Find where the given text appears and provide that cell's center as [X, Y] coordinate. 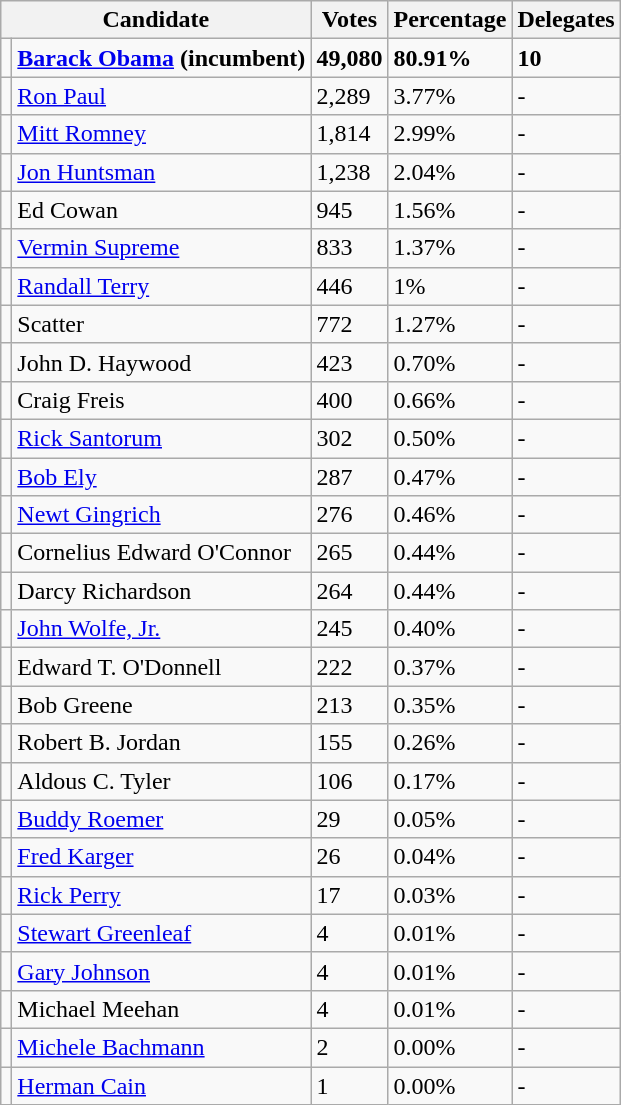
Aldous C. Tyler [162, 781]
Stewart Greenleaf [162, 933]
Bob Ely [162, 477]
264 [350, 591]
Bob Greene [162, 705]
265 [350, 553]
Delegates [566, 20]
Ed Cowan [162, 210]
0.46% [450, 515]
302 [350, 438]
0.26% [450, 743]
0.37% [450, 667]
0.04% [450, 857]
Craig Freis [162, 400]
Scatter [162, 324]
10 [566, 58]
106 [350, 781]
80.91% [450, 58]
3.77% [450, 96]
Robert B. Jordan [162, 743]
1% [450, 286]
0.40% [450, 629]
833 [350, 248]
Votes [350, 20]
446 [350, 286]
0.47% [450, 477]
29 [350, 819]
287 [350, 477]
400 [350, 400]
423 [350, 362]
Cornelius Edward O'Connor [162, 553]
1.27% [450, 324]
Fred Karger [162, 857]
222 [350, 667]
John D. Haywood [162, 362]
213 [350, 705]
Newt Gingrich [162, 515]
1 [350, 1085]
0.35% [450, 705]
Michael Meehan [162, 1009]
2.99% [450, 134]
0.50% [450, 438]
Darcy Richardson [162, 591]
276 [350, 515]
1,814 [350, 134]
Randall Terry [162, 286]
945 [350, 210]
26 [350, 857]
17 [350, 895]
Percentage [450, 20]
Candidate [156, 20]
Vermin Supreme [162, 248]
Edward T. O'Donnell [162, 667]
Gary Johnson [162, 971]
0.70% [450, 362]
49,080 [350, 58]
Jon Huntsman [162, 172]
772 [350, 324]
Mitt Romney [162, 134]
0.05% [450, 819]
Buddy Roemer [162, 819]
Ron Paul [162, 96]
2,289 [350, 96]
Michele Bachmann [162, 1047]
John Wolfe, Jr. [162, 629]
2 [350, 1047]
Barack Obama (incumbent) [162, 58]
0.66% [450, 400]
Rick Perry [162, 895]
Rick Santorum [162, 438]
1.37% [450, 248]
245 [350, 629]
0.17% [450, 781]
0.03% [450, 895]
1,238 [350, 172]
155 [350, 743]
2.04% [450, 172]
1.56% [450, 210]
Herman Cain [162, 1085]
